From the cell containing the given text, extract its center point as [X, Y] coordinate. 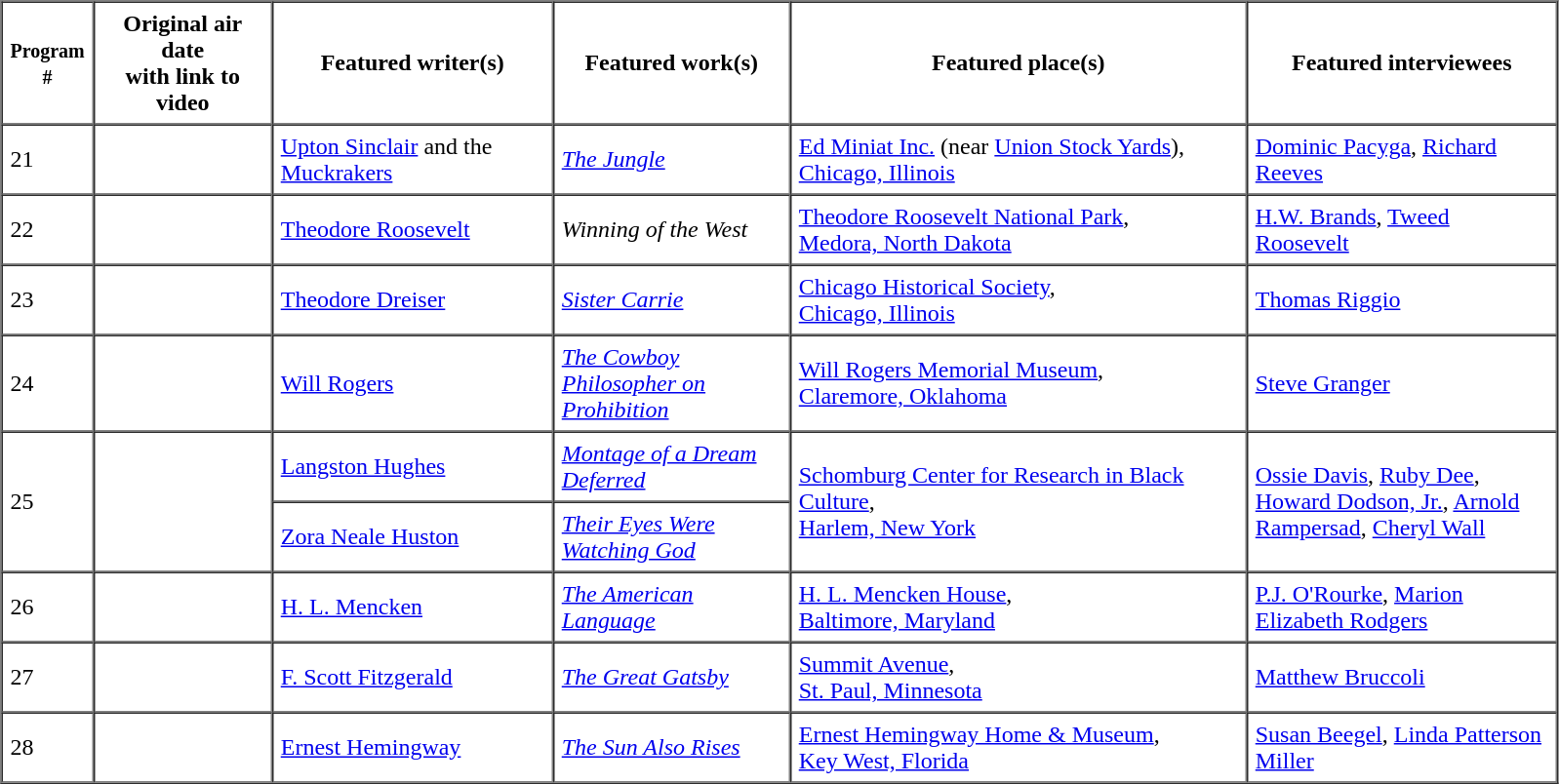
28 [48, 747]
27 [48, 677]
Susan Beegel, Linda Patterson Miller [1402, 747]
Steve Granger [1402, 384]
24 [48, 384]
Montage of a Dream Deferred [671, 466]
Featured work(s) [671, 63]
Zora Neale Huston [413, 536]
Featured place(s) [1019, 63]
P.J. O'Rourke, Marion Elizabeth Rodgers [1402, 607]
Will Rogers [413, 384]
Dominic Pacyga, Richard Reeves [1402, 160]
Their Eyes Were Watching God [671, 536]
The Great Gatsby [671, 677]
H. L. Mencken [413, 607]
21 [48, 160]
H.W. Brands, Tweed Roosevelt [1402, 230]
H. L. Mencken House,Baltimore, Maryland [1019, 607]
Matthew Bruccoli [1402, 677]
Ernest Hemingway Home & Museum,Key West, Florida [1019, 747]
The Sun Also Rises [671, 747]
Summit Avenue,St. Paul, Minnesota [1019, 677]
Will Rogers Memorial Museum,Claremore, Oklahoma [1019, 384]
Featured writer(s) [413, 63]
F. Scott Fitzgerald [413, 677]
Theodore Roosevelt [413, 230]
Theodore Roosevelt National Park,Medora, North Dakota [1019, 230]
25 [48, 501]
Ossie Davis, Ruby Dee, Howard Dodson, Jr., Arnold Rampersad, Cheryl Wall [1402, 501]
Ernest Hemingway [413, 747]
Ed Miniat Inc. (near Union Stock Yards),Chicago, Illinois [1019, 160]
Original air datewith link to video [183, 63]
Thomas Riggio [1402, 300]
23 [48, 300]
Sister Carrie [671, 300]
Chicago Historical Society,Chicago, Illinois [1019, 300]
Schomburg Center for Research in Black Culture,Harlem, New York [1019, 501]
The American Language [671, 607]
Upton Sinclair and the Muckrakers [413, 160]
26 [48, 607]
Featured interviewees [1402, 63]
Langston Hughes [413, 466]
The Cowboy Philosopher on Prohibition [671, 384]
Program # [48, 63]
Theodore Dreiser [413, 300]
The Jungle [671, 160]
Winning of the West [671, 230]
22 [48, 230]
